From the cell containing the given text, extract its center point as (x, y) coordinate. 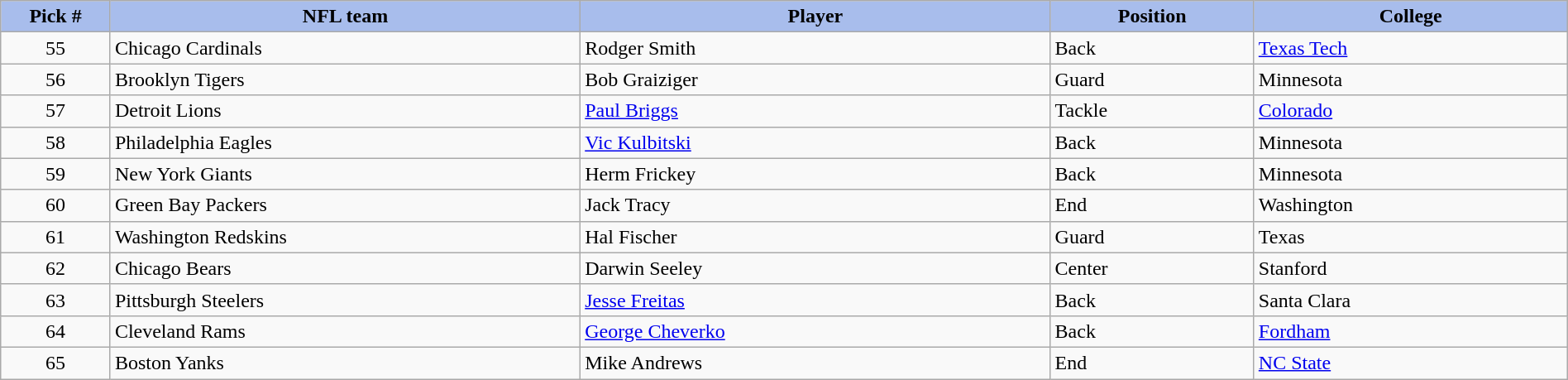
New York Giants (345, 174)
Herm Frickey (815, 174)
60 (56, 205)
Texas Tech (1411, 48)
Chicago Cardinals (345, 48)
59 (56, 174)
56 (56, 79)
65 (56, 363)
Colorado (1411, 111)
Vic Kulbitski (815, 142)
Darwin Seeley (815, 268)
Paul Briggs (815, 111)
62 (56, 268)
Player (815, 17)
NFL team (345, 17)
61 (56, 237)
Green Bay Packers (345, 205)
Center (1152, 268)
Texas (1411, 237)
57 (56, 111)
Pick # (56, 17)
Bob Graiziger (815, 79)
Jack Tracy (815, 205)
Brooklyn Tigers (345, 79)
Tackle (1152, 111)
NC State (1411, 363)
Philadelphia Eagles (345, 142)
Jesse Freitas (815, 300)
Washington Redskins (345, 237)
64 (56, 331)
58 (56, 142)
College (1411, 17)
Hal Fischer (815, 237)
Mike Andrews (815, 363)
Boston Yanks (345, 363)
63 (56, 300)
Position (1152, 17)
Santa Clara (1411, 300)
Detroit Lions (345, 111)
55 (56, 48)
Rodger Smith (815, 48)
Stanford (1411, 268)
Cleveland Rams (345, 331)
Chicago Bears (345, 268)
Pittsburgh Steelers (345, 300)
George Cheverko (815, 331)
Washington (1411, 205)
Fordham (1411, 331)
